Capture the cell that displays the provided text and extract its [x, y] central coordinate. 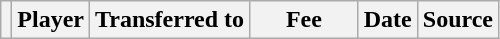
Source [458, 20]
Transferred to [170, 20]
Player [51, 20]
Date [388, 20]
Fee [304, 20]
